Return the [X, Y] coordinate for the center point of the cell that contains the specified text.  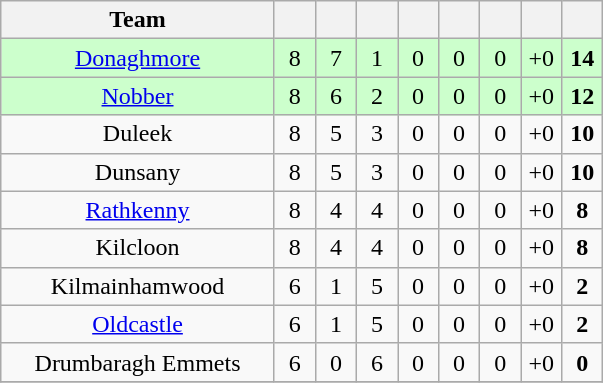
Team [138, 20]
Oldcastle [138, 324]
Kilcloon [138, 248]
Nobber [138, 96]
14 [582, 58]
Duleek [138, 134]
12 [582, 96]
Rathkenny [138, 210]
Dunsany [138, 172]
Drumbaragh Emmets [138, 362]
7 [336, 58]
Donaghmore [138, 58]
Kilmainhamwood [138, 286]
